Determine the (X, Y) coordinate at the center of the cell enclosing the given text.  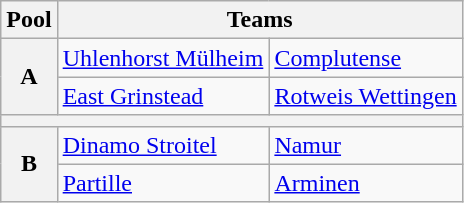
Dinamo Stroitel (163, 145)
Arminen (366, 183)
Pool (29, 20)
Namur (366, 145)
Complutense (366, 58)
Partille (163, 183)
Uhlenhorst Mülheim (163, 58)
East Grinstead (163, 96)
Rotweis Wettingen (366, 96)
Teams (260, 20)
A (29, 77)
B (29, 164)
